Locate the cell with the specified text and output its [X, Y] center coordinate. 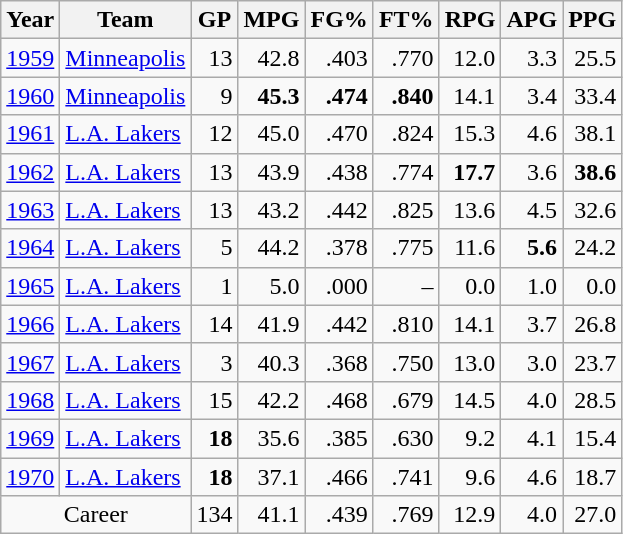
1 [214, 286]
35.6 [272, 438]
32.6 [592, 210]
12 [214, 134]
3.7 [532, 324]
9.6 [470, 477]
1961 [30, 134]
.775 [406, 248]
FG% [339, 20]
.468 [339, 400]
1960 [30, 96]
5 [214, 248]
1963 [30, 210]
1.0 [532, 286]
43.2 [272, 210]
5.0 [272, 286]
– [406, 286]
11.6 [470, 248]
Career [96, 515]
5.6 [532, 248]
13.6 [470, 210]
38.6 [592, 172]
.470 [339, 134]
.679 [406, 400]
45.0 [272, 134]
3.3 [532, 58]
18.7 [592, 477]
PPG [592, 20]
15.3 [470, 134]
GP [214, 20]
33.4 [592, 96]
.474 [339, 96]
15 [214, 400]
14 [214, 324]
.750 [406, 362]
.403 [339, 58]
37.1 [272, 477]
.378 [339, 248]
41.1 [272, 515]
MPG [272, 20]
1969 [30, 438]
3.4 [532, 96]
1964 [30, 248]
.769 [406, 515]
3 [214, 362]
28.5 [592, 400]
41.9 [272, 324]
.770 [406, 58]
12.9 [470, 515]
4.1 [532, 438]
FT% [406, 20]
.774 [406, 172]
24.2 [592, 248]
25.5 [592, 58]
.439 [339, 515]
27.0 [592, 515]
APG [532, 20]
Year [30, 20]
.741 [406, 477]
1962 [30, 172]
40.3 [272, 362]
.630 [406, 438]
23.7 [592, 362]
9.2 [470, 438]
.810 [406, 324]
13.0 [470, 362]
.825 [406, 210]
1967 [30, 362]
.000 [339, 286]
26.8 [592, 324]
134 [214, 515]
38.1 [592, 134]
12.0 [470, 58]
3.6 [532, 172]
14.5 [470, 400]
15.4 [592, 438]
1959 [30, 58]
4.5 [532, 210]
.824 [406, 134]
43.9 [272, 172]
Team [126, 20]
RPG [470, 20]
.368 [339, 362]
9 [214, 96]
17.7 [470, 172]
.840 [406, 96]
3.0 [532, 362]
.438 [339, 172]
44.2 [272, 248]
42.2 [272, 400]
42.8 [272, 58]
.385 [339, 438]
.466 [339, 477]
1965 [30, 286]
1968 [30, 400]
1966 [30, 324]
1970 [30, 477]
45.3 [272, 96]
